Search for the cell housing the specified text and yield its (X, Y) center coordinate. 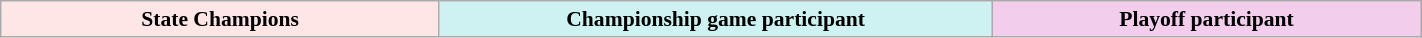
Championship game participant (715, 19)
State Champions (220, 19)
Playoff participant (1206, 19)
